Extract the (x, y) coordinate from the center of the cell holding the provided text.  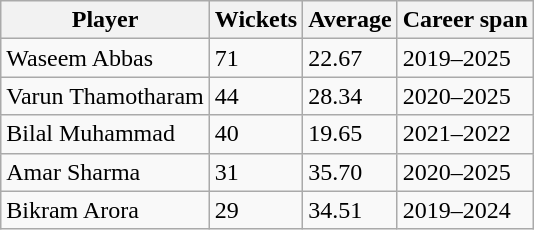
Average (350, 20)
19.65 (350, 134)
31 (256, 172)
35.70 (350, 172)
Bilal Muhammad (106, 134)
71 (256, 58)
40 (256, 134)
Amar Sharma (106, 172)
Player (106, 20)
2021–2022 (465, 134)
Wickets (256, 20)
Varun Thamotharam (106, 96)
22.67 (350, 58)
Waseem Abbas (106, 58)
28.34 (350, 96)
Career span (465, 20)
44 (256, 96)
29 (256, 210)
2019–2024 (465, 210)
34.51 (350, 210)
Bikram Arora (106, 210)
2019–2025 (465, 58)
